Return [X, Y] of the center of cell containing provided text 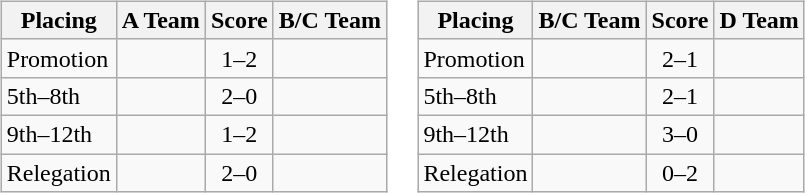
3–0 [680, 134]
D Team [759, 20]
A Team [160, 20]
0–2 [680, 173]
